Determine the (X, Y) coordinate at the center of the cell enclosing the given text.  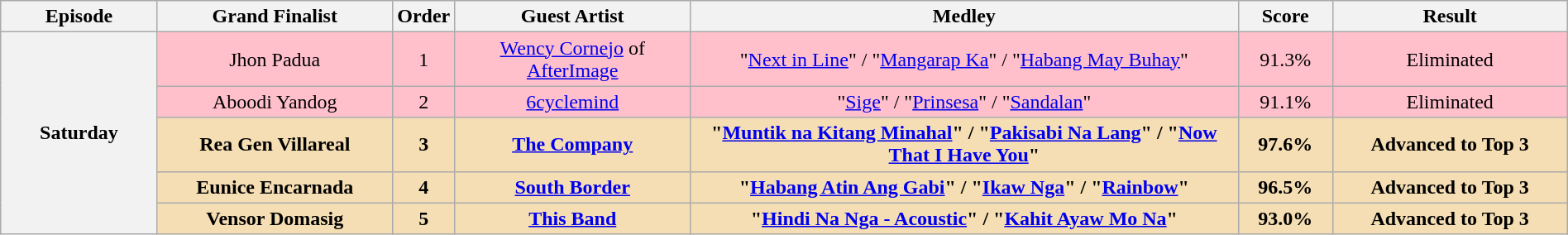
Guest Artist (572, 17)
"Muntik na Kitang Minahal" / "Pakisabi Na Lang" / "Now That I Have You" (964, 144)
91.3% (1285, 60)
3 (423, 144)
97.6% (1285, 144)
Wency Cornejo of AfterImage (572, 60)
Aboodi Yandog (275, 102)
Eunice Encarnada (275, 187)
91.1% (1285, 102)
"Habang Atin Ang Gabi" / "Ikaw Nga" / "Rainbow" (964, 187)
Episode (79, 17)
This Band (572, 218)
Saturday (79, 133)
"Next in Line" / "Mangarap Ka" / "Habang May Buhay" (964, 60)
93.0% (1285, 218)
"Hindi Na Nga - Acoustic" / "Kahit Ayaw Mo Na" (964, 218)
96.5% (1285, 187)
"Sige" / "Prinsesa" / "Sandalan" (964, 102)
Result (1450, 17)
Grand Finalist (275, 17)
Jhon Padua (275, 60)
The Company (572, 144)
Score (1285, 17)
Vensor Domasig (275, 218)
Order (423, 17)
Medley (964, 17)
6cyclemind (572, 102)
1 (423, 60)
South Border (572, 187)
2 (423, 102)
4 (423, 187)
Rea Gen Villareal (275, 144)
5 (423, 218)
